Find where the given text appears and provide that cell's center as [X, Y] coordinate. 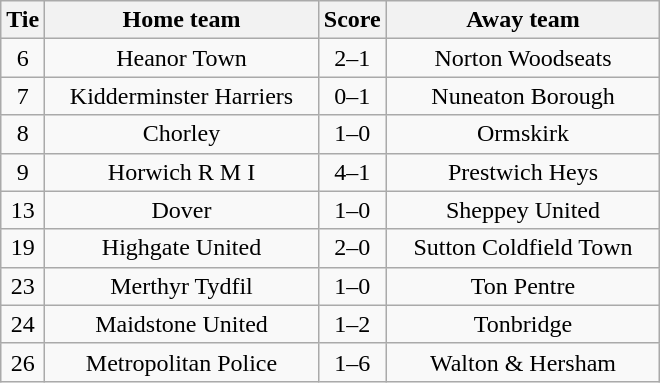
Sutton Coldfield Town [523, 248]
Walton & Hersham [523, 362]
Kidderminster Harriers [182, 96]
Away team [523, 20]
23 [23, 286]
Norton Woodseats [523, 58]
Highgate United [182, 248]
Nuneaton Borough [523, 96]
Chorley [182, 134]
Score [352, 20]
8 [23, 134]
Maidstone United [182, 324]
Metropolitan Police [182, 362]
13 [23, 210]
4–1 [352, 172]
2–0 [352, 248]
Prestwich Heys [523, 172]
1–6 [352, 362]
Heanor Town [182, 58]
Ormskirk [523, 134]
24 [23, 324]
9 [23, 172]
19 [23, 248]
Horwich R M I [182, 172]
0–1 [352, 96]
Tie [23, 20]
Sheppey United [523, 210]
Ton Pentre [523, 286]
2–1 [352, 58]
7 [23, 96]
26 [23, 362]
Dover [182, 210]
6 [23, 58]
Tonbridge [523, 324]
1–2 [352, 324]
Home team [182, 20]
Merthyr Tydfil [182, 286]
